Find where the given text appears and provide that cell's center as [x, y] coordinate. 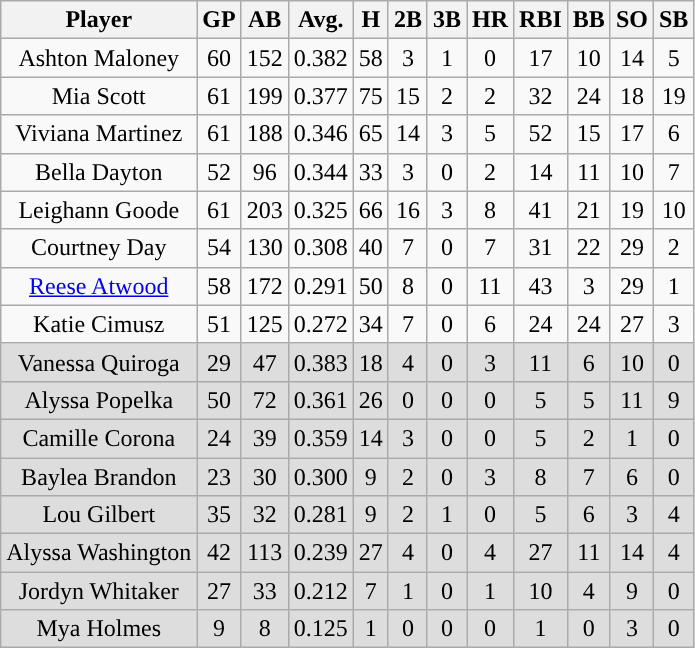
0.281 [320, 515]
AB [264, 20]
0.125 [320, 629]
H [370, 20]
0.346 [320, 134]
42 [219, 553]
0.377 [320, 96]
0.308 [320, 248]
0.300 [320, 477]
96 [264, 172]
188 [264, 134]
3B [446, 20]
0.239 [320, 553]
Katie Cimusz [99, 324]
Mia Scott [99, 96]
0.291 [320, 286]
203 [264, 210]
Bella Dayton [99, 172]
40 [370, 248]
66 [370, 210]
SO [632, 20]
Courtney Day [99, 248]
Baylea Brandon [99, 477]
31 [541, 248]
51 [219, 324]
Player [99, 20]
GP [219, 20]
65 [370, 134]
Lou Gilbert [99, 515]
23 [219, 477]
0.344 [320, 172]
Leighann Goode [99, 210]
Viviana Martinez [99, 134]
SB [673, 20]
22 [588, 248]
34 [370, 324]
Ashton Maloney [99, 58]
41 [541, 210]
Alyssa Washington [99, 553]
26 [370, 400]
BB [588, 20]
HR [490, 20]
130 [264, 248]
Vanessa Quiroga [99, 362]
Camille Corona [99, 438]
43 [541, 286]
0.325 [320, 210]
152 [264, 58]
Mya Holmes [99, 629]
RBI [541, 20]
21 [588, 210]
54 [219, 248]
2B [408, 20]
125 [264, 324]
Avg. [320, 20]
35 [219, 515]
47 [264, 362]
0.272 [320, 324]
199 [264, 96]
60 [219, 58]
Alyssa Popelka [99, 400]
30 [264, 477]
113 [264, 553]
0.359 [320, 438]
Reese Atwood [99, 286]
172 [264, 286]
16 [408, 210]
Jordyn Whitaker [99, 591]
0.212 [320, 591]
0.382 [320, 58]
0.383 [320, 362]
72 [264, 400]
75 [370, 96]
0.361 [320, 400]
39 [264, 438]
